Find where the given text appears and provide that cell's center as [x, y] coordinate. 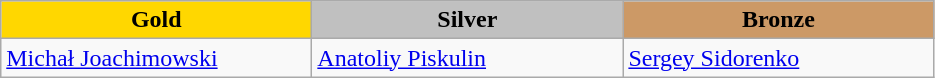
Sergey Sidorenko [778, 58]
Anatoliy Piskulin [468, 58]
Silver [468, 20]
Michał Joachimowski [156, 58]
Bronze [778, 20]
Gold [156, 20]
